Extract the [x, y] coordinate from the center of the cell holding the provided text.  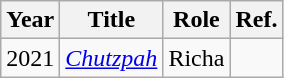
Ref. [256, 20]
Chutzpah [112, 58]
Role [196, 20]
Title [112, 20]
Richa [196, 58]
Year [30, 20]
2021 [30, 58]
